Locate the cell with the specified text and output its [x, y] center coordinate. 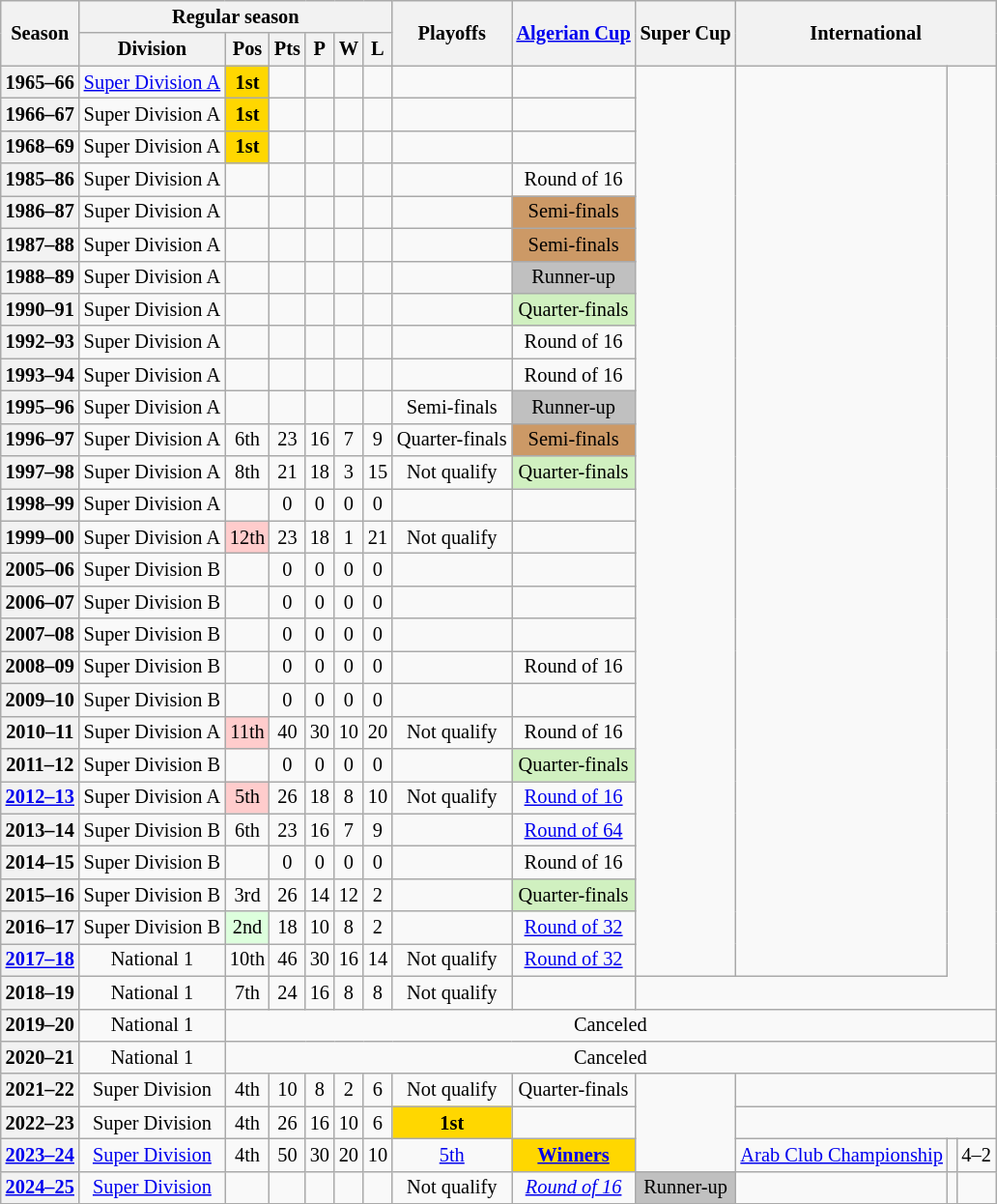
L [378, 49]
2022–23 [41, 1123]
Division [153, 49]
2011–12 [41, 764]
1990–91 [41, 309]
Winners [574, 1155]
2009–10 [41, 700]
12 [349, 895]
2018–19 [41, 992]
4–2 [976, 1155]
11th [247, 732]
3 [349, 473]
15 [378, 473]
24 [288, 992]
Algerian Cup [574, 33]
2019–20 [41, 1025]
2014–15 [41, 862]
2017–18 [41, 960]
Round of 64 [574, 830]
2008–09 [41, 667]
1987–88 [41, 244]
1968–69 [41, 147]
1993–94 [41, 375]
1988–89 [41, 277]
1998–99 [41, 504]
2007–08 [41, 635]
Arab Club Championship [842, 1155]
1966–67 [41, 114]
Playoffs [452, 33]
2020–21 [41, 1057]
2012–13 [41, 797]
2023–24 [41, 1155]
1996–97 [41, 440]
P [320, 49]
1997–98 [41, 473]
3rd [247, 895]
46 [288, 960]
1985–86 [41, 180]
2006–07 [41, 602]
2021–22 [41, 1090]
1999–00 [41, 537]
International [866, 33]
Regular season [236, 16]
W [349, 49]
Super Cup [686, 33]
10th [247, 960]
1965–66 [41, 82]
Pts [288, 49]
Season [41, 33]
1 [349, 537]
2005–06 [41, 569]
Pos [247, 49]
40 [288, 732]
1992–93 [41, 342]
1986–87 [41, 212]
7th [247, 992]
12th [247, 537]
2010–11 [41, 732]
8th [247, 473]
2016–17 [41, 928]
1995–96 [41, 407]
2024–25 [41, 1188]
2nd [247, 928]
50 [288, 1155]
2013–14 [41, 830]
2015–16 [41, 895]
